From the cell containing the given text, extract its center point as (X, Y) coordinate. 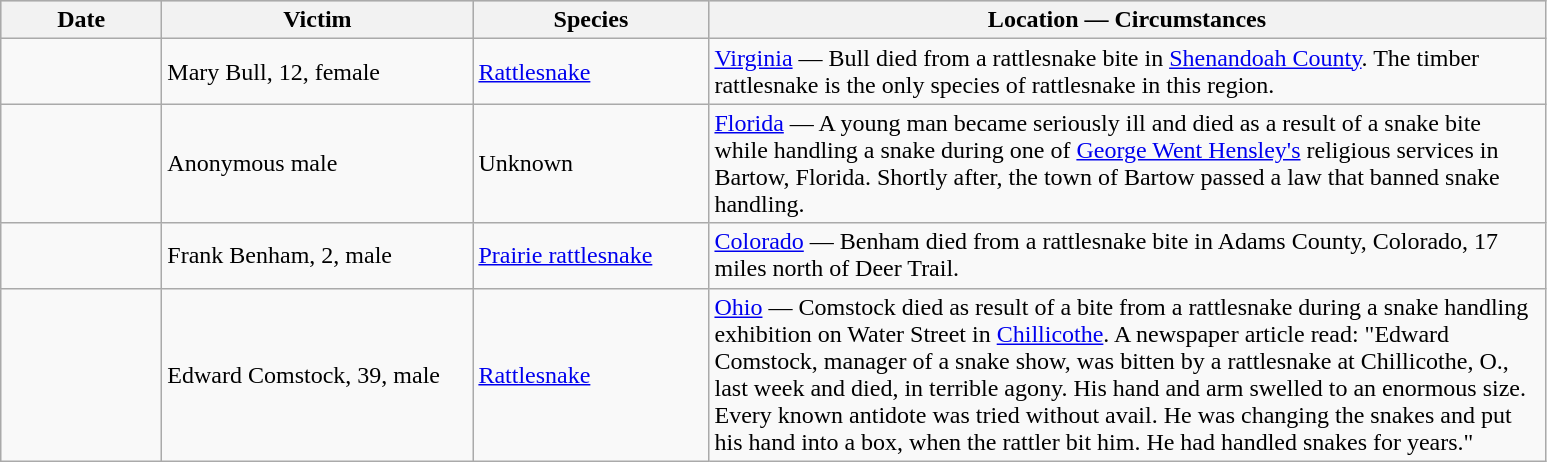
Anonymous male (318, 164)
Location — Circumstances (1127, 20)
Colorado — Benham died from a rattlesnake bite in Adams County, Colorado, 17 miles north of Deer Trail. (1127, 256)
Mary Bull, 12, female (318, 72)
Virginia — Bull died from a rattlesnake bite in Shenandoah County. The timber rattlesnake is the only species of rattlesnake in this region. (1127, 72)
Species (591, 20)
Frank Benham, 2, male (318, 256)
Victim (318, 20)
Date (82, 20)
Prairie rattlesnake (591, 256)
Edward Comstock, 39, male (318, 374)
Unknown (591, 164)
